Pinpoint the cell where the given text exists, returning its [X, Y] midpoint coordinate. 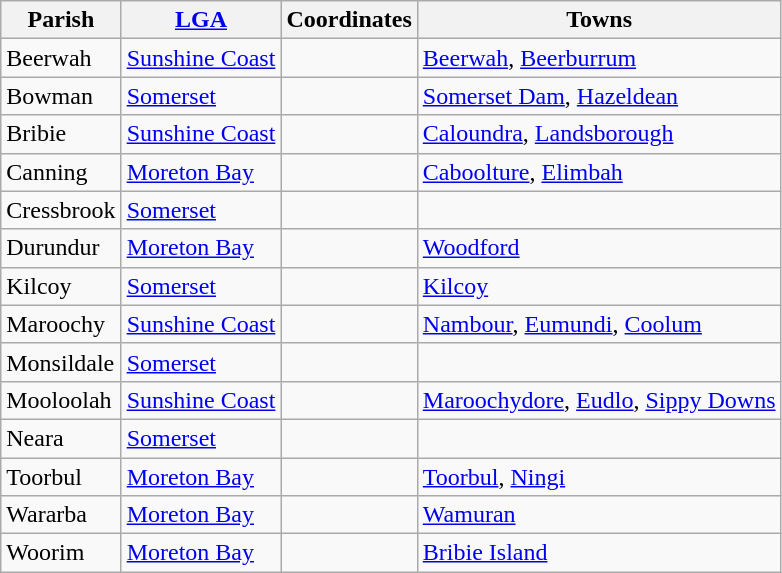
Toorbul [61, 477]
Mooloolah [61, 400]
Towns [599, 20]
Somerset Dam, Hazeldean [599, 96]
Nambour, Eumundi, Coolum [599, 324]
Parish [61, 20]
Bribie [61, 134]
Caboolture, Elimbah [599, 172]
Toorbul, Ningi [599, 477]
Woodford [599, 248]
Bribie Island [599, 553]
Coordinates [349, 20]
Bowman [61, 96]
Wamuran [599, 515]
Canning [61, 172]
Cressbrook [61, 210]
Beerwah, Beerburrum [599, 58]
Monsildale [61, 362]
Neara [61, 438]
Caloundra, Landsborough [599, 134]
Wararba [61, 515]
Beerwah [61, 58]
LGA [201, 20]
Durundur [61, 248]
Maroochy [61, 324]
Woorim [61, 553]
Maroochydore, Eudlo, Sippy Downs [599, 400]
